Search for the cell housing the specified text and yield its [x, y] center coordinate. 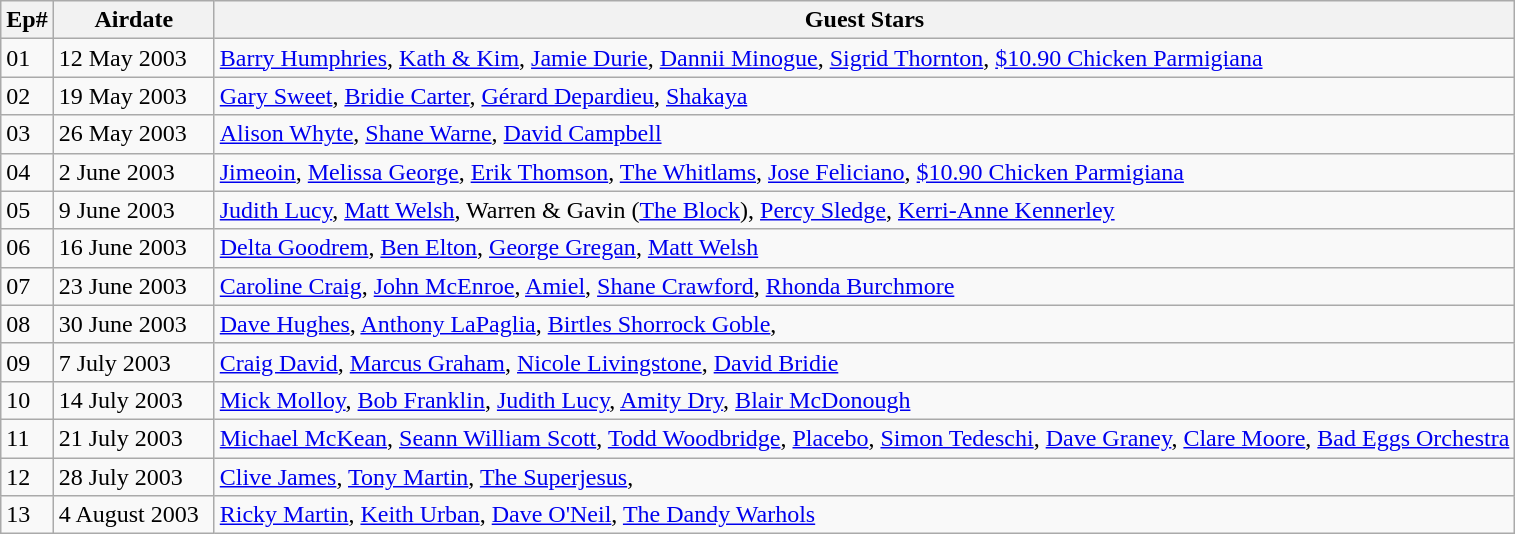
Delta Goodrem, Ben Elton, George Gregan, Matt Welsh [864, 248]
13 [27, 515]
08 [27, 324]
Gary Sweet, Bridie Carter, Gérard Depardieu, Shakaya [864, 96]
Mick Molloy, Bob Franklin, Judith Lucy, Amity Dry, Blair McDonough [864, 400]
02 [27, 96]
Guest Stars [864, 20]
21 July 2003 [134, 438]
4 August 2003 [134, 515]
Barry Humphries, Kath & Kim, Jamie Durie, Dannii Minogue, Sigrid Thornton, $10.90 Chicken Parmigiana [864, 58]
07 [27, 286]
Judith Lucy, Matt Welsh, Warren & Gavin (The Block), Percy Sledge, Kerri-Anne Kennerley [864, 210]
Clive James, Tony Martin, The Superjesus, [864, 477]
Jimeoin, Melissa George, Erik Thomson, The Whitlams, Jose Feliciano, $10.90 Chicken Parmigiana [864, 172]
23 June 2003 [134, 286]
06 [27, 248]
7 July 2003 [134, 362]
Dave Hughes, Anthony LaPaglia, Birtles Shorrock Goble, [864, 324]
19 May 2003 [134, 96]
Michael McKean, Seann William Scott, Todd Woodbridge, Placebo, Simon Tedeschi, Dave Graney, Clare Moore, Bad Eggs Orchestra [864, 438]
Craig David, Marcus Graham, Nicole Livingstone, David Bridie [864, 362]
05 [27, 210]
16 June 2003 [134, 248]
Caroline Craig, John McEnroe, Amiel, Shane Crawford, Rhonda Burchmore [864, 286]
2 June 2003 [134, 172]
Ricky Martin, Keith Urban, Dave O'Neil, The Dandy Warhols [864, 515]
03 [27, 134]
Airdate [134, 20]
28 July 2003 [134, 477]
10 [27, 400]
12 [27, 477]
01 [27, 58]
12 May 2003 [134, 58]
11 [27, 438]
26 May 2003 [134, 134]
Ep# [27, 20]
9 June 2003 [134, 210]
14 July 2003 [134, 400]
Alison Whyte, Shane Warne, David Campbell [864, 134]
04 [27, 172]
09 [27, 362]
30 June 2003 [134, 324]
